Output the [x, y] coordinate of the center of the cell containing the given text.  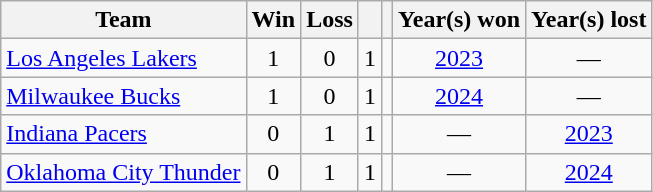
Year(s) lost [589, 20]
Oklahoma City Thunder [124, 172]
Team [124, 20]
Indiana Pacers [124, 134]
Milwaukee Bucks [124, 96]
Year(s) won [460, 20]
Los Angeles Lakers [124, 58]
Loss [330, 20]
Win [274, 20]
